Pinpoint the cell where the given text exists, returning its [X, Y] midpoint coordinate. 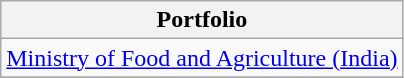
Portfolio [202, 20]
Ministry of Food and Agriculture (India) [202, 58]
